Locate the cell with the specified text and output its (X, Y) center coordinate. 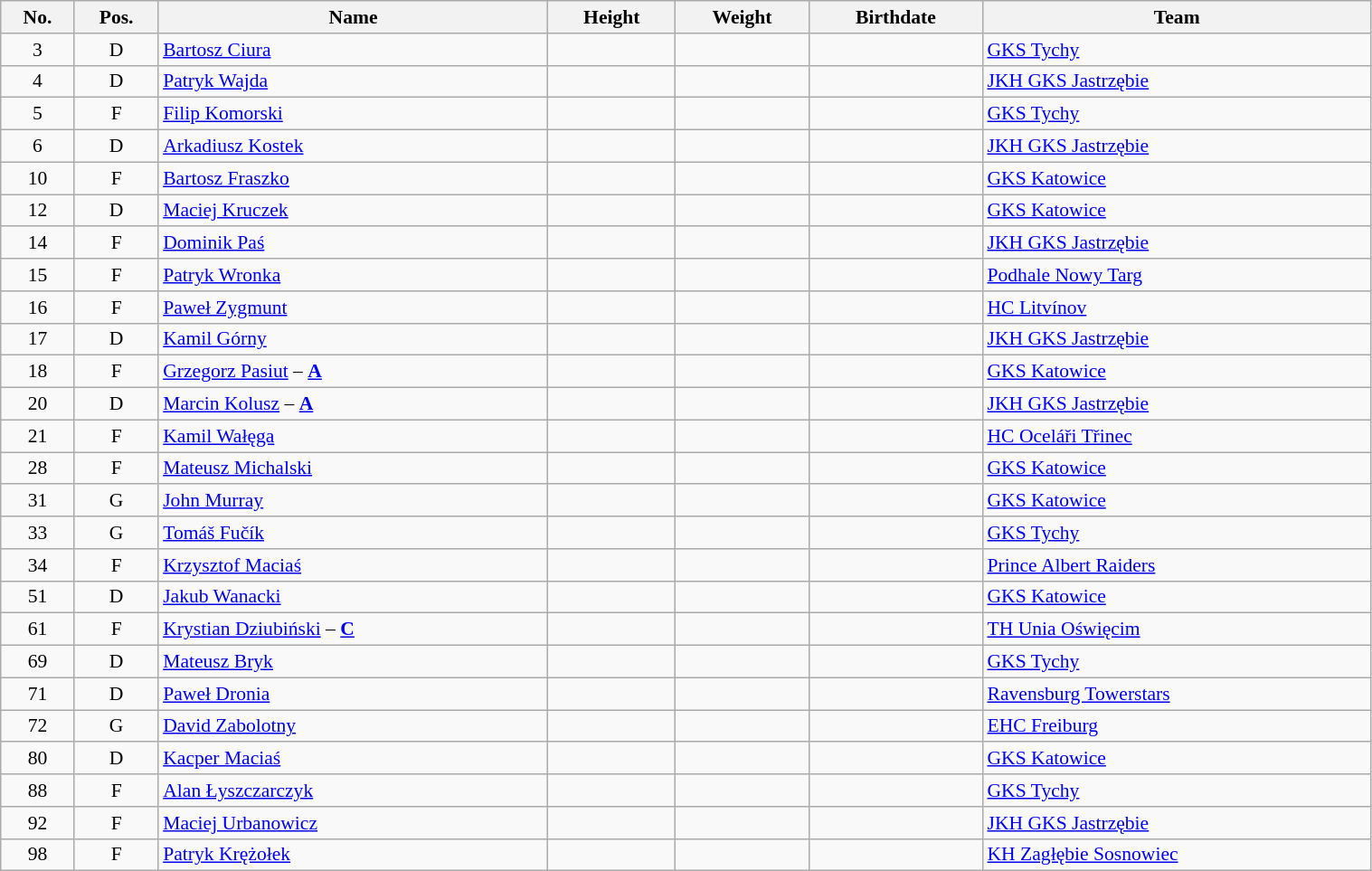
71 (38, 694)
Birthdate (895, 17)
Prince Albert Raiders (1177, 565)
Arkadiusz Kostek (353, 147)
21 (38, 436)
10 (38, 178)
Jakub Wanacki (353, 597)
28 (38, 469)
Krzysztof Maciaś (353, 565)
Patryk Wajda (353, 81)
Kacper Maciaś (353, 759)
4 (38, 81)
20 (38, 404)
Name (353, 17)
5 (38, 114)
Dominik Paś (353, 243)
18 (38, 372)
Pos. (116, 17)
Bartosz Fraszko (353, 178)
92 (38, 823)
Podhale Nowy Targ (1177, 275)
98 (38, 855)
17 (38, 339)
EHC Freiburg (1177, 726)
Height (611, 17)
KH Zagłębie Sosnowiec (1177, 855)
HC Litvínov (1177, 308)
HC Oceláři Třinec (1177, 436)
6 (38, 147)
Mateusz Bryk (353, 662)
88 (38, 791)
12 (38, 211)
Maciej Urbanowicz (353, 823)
31 (38, 501)
15 (38, 275)
Patryk Wronka (353, 275)
72 (38, 726)
69 (38, 662)
14 (38, 243)
Kamil Wałęga (353, 436)
Alan Łyszczarczyk (353, 791)
Ravensburg Towerstars (1177, 694)
61 (38, 630)
Mateusz Michalski (353, 469)
David Zabolotny (353, 726)
Paweł Dronia (353, 694)
34 (38, 565)
16 (38, 308)
51 (38, 597)
John Murray (353, 501)
Paweł Zygmunt (353, 308)
Krystian Dziubiński – C (353, 630)
Kamil Górny (353, 339)
Team (1177, 17)
Maciej Kruczek (353, 211)
80 (38, 759)
TH Unia Oświęcim (1177, 630)
Marcin Kolusz – A (353, 404)
No. (38, 17)
Bartosz Ciura (353, 50)
Weight (743, 17)
Grzegorz Pasiut – A (353, 372)
33 (38, 533)
Tomáš Fučík (353, 533)
Filip Komorski (353, 114)
3 (38, 50)
Patryk Krężołek (353, 855)
